Detect which cell encompasses the target text, then output its (x, y) center coordinate. 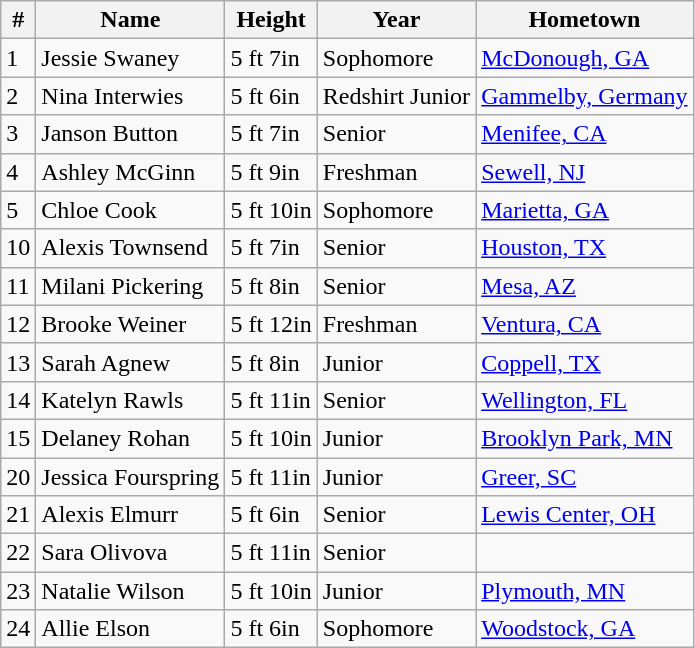
Gammelby, Germany (584, 96)
12 (18, 324)
Mesa, AZ (584, 286)
Katelyn Rawls (130, 400)
13 (18, 362)
Houston, TX (584, 248)
14 (18, 400)
Alexis Elmurr (130, 515)
Brooklyn Park, MN (584, 438)
5 (18, 210)
5 ft 9in (271, 172)
4 (18, 172)
Lewis Center, OH (584, 515)
Ashley McGinn (130, 172)
Allie Elson (130, 629)
5 ft 12in (271, 324)
Sara Olivova (130, 553)
1 (18, 58)
Greer, SC (584, 477)
Woodstock, GA (584, 629)
# (18, 20)
Plymouth, MN (584, 591)
McDonough, GA (584, 58)
2 (18, 96)
Ventura, CA (584, 324)
Name (130, 20)
3 (18, 134)
Hometown (584, 20)
Janson Button (130, 134)
24 (18, 629)
Redshirt Junior (396, 96)
Chloe Cook (130, 210)
11 (18, 286)
Jessica Fourspring (130, 477)
Jessie Swaney (130, 58)
Coppell, TX (584, 362)
Menifee, CA (584, 134)
Height (271, 20)
22 (18, 553)
Milani Pickering (130, 286)
Sewell, NJ (584, 172)
23 (18, 591)
Brooke Weiner (130, 324)
Marietta, GA (584, 210)
Nina Interwies (130, 96)
Sarah Agnew (130, 362)
21 (18, 515)
Natalie Wilson (130, 591)
10 (18, 248)
Wellington, FL (584, 400)
20 (18, 477)
Alexis Townsend (130, 248)
Year (396, 20)
Delaney Rohan (130, 438)
15 (18, 438)
